Scan for the cell matching the given text and deliver its [X, Y] coordinate at center. 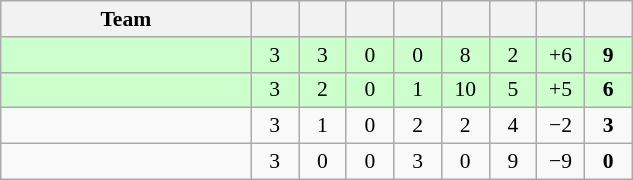
4 [513, 126]
+6 [561, 55]
8 [465, 55]
−2 [561, 126]
−9 [561, 162]
Team [126, 19]
6 [608, 90]
10 [465, 90]
+5 [561, 90]
5 [513, 90]
